Capture the cell that displays the provided text and extract its [X, Y] central coordinate. 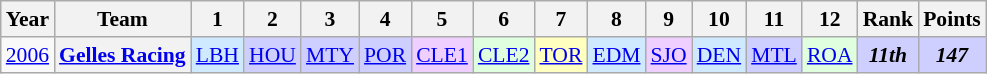
7 [562, 19]
MTL [774, 55]
POR [385, 55]
MTY [330, 55]
HOU [272, 55]
DEN [719, 55]
147 [952, 55]
9 [669, 19]
Rank [888, 19]
TOR [562, 55]
CLE1 [442, 55]
SJO [669, 55]
Points [952, 19]
3 [330, 19]
LBH [218, 55]
EDM [616, 55]
1 [218, 19]
6 [504, 19]
11th [888, 55]
5 [442, 19]
8 [616, 19]
Year [28, 19]
CLE2 [504, 55]
12 [830, 19]
2 [272, 19]
ROA [830, 55]
11 [774, 19]
Team [122, 19]
2006 [28, 55]
10 [719, 19]
Gelles Racing [122, 55]
4 [385, 19]
